Output the (X, Y) coordinate of the center of the cell containing the given text.  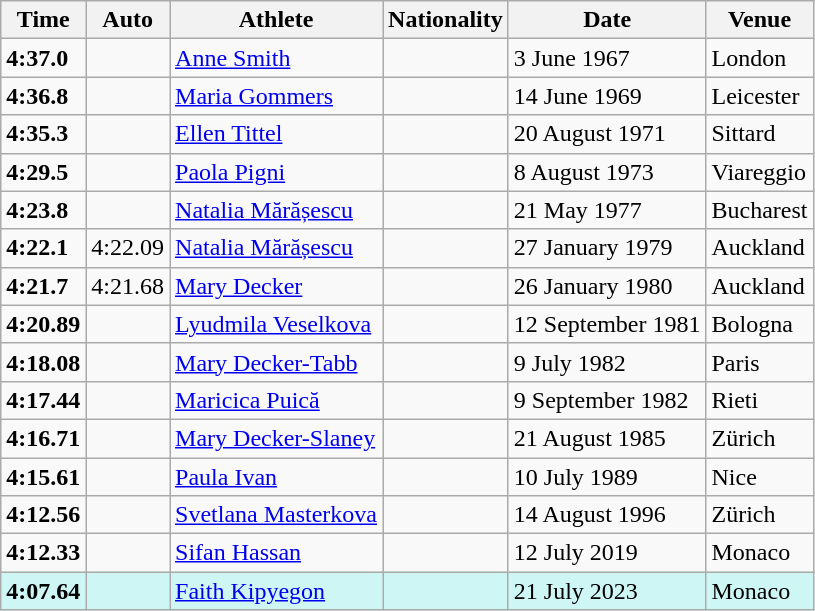
4:18.08 (44, 362)
Svetlana Masterkova (276, 515)
Viareggio (760, 172)
4:07.64 (44, 591)
Lyudmila Veselkova (276, 324)
12 September 1981 (607, 324)
26 January 1980 (607, 286)
Rieti (760, 400)
Maricica Puică (276, 400)
4:20.89 (44, 324)
Bologna (760, 324)
12 July 2019 (607, 553)
3 June 1967 (607, 58)
Paris (760, 362)
4:12.56 (44, 515)
Maria Gommers (276, 96)
27 January 1979 (607, 248)
9 September 1982 (607, 400)
London (760, 58)
8 August 1973 (607, 172)
14 June 1969 (607, 96)
Anne Smith (276, 58)
14 August 1996 (607, 515)
4:22.1 (44, 248)
Nationality (446, 20)
4:23.8 (44, 210)
Sittard (760, 134)
4:37.0 (44, 58)
Nice (760, 477)
Athlete (276, 20)
9 July 1982 (607, 362)
4:12.33 (44, 553)
Mary Decker-Slaney (276, 438)
Mary Decker (276, 286)
4:21.68 (128, 286)
Auto (128, 20)
4:21.7 (44, 286)
21 August 1985 (607, 438)
Leicester (760, 96)
Time (44, 20)
Bucharest (760, 210)
Faith Kipyegon (276, 591)
4:36.8 (44, 96)
Paula Ivan (276, 477)
4:15.61 (44, 477)
Ellen Tittel (276, 134)
20 August 1971 (607, 134)
Venue (760, 20)
4:29.5 (44, 172)
4:16.71 (44, 438)
21 July 2023 (607, 591)
21 May 1977 (607, 210)
Date (607, 20)
4:22.09 (128, 248)
4:17.44 (44, 400)
Paola Pigni (276, 172)
10 July 1989 (607, 477)
Mary Decker-Tabb (276, 362)
Sifan Hassan (276, 553)
4:35.3 (44, 134)
